Return the (X, Y) coordinate for the center point of the cell that contains the specified text.  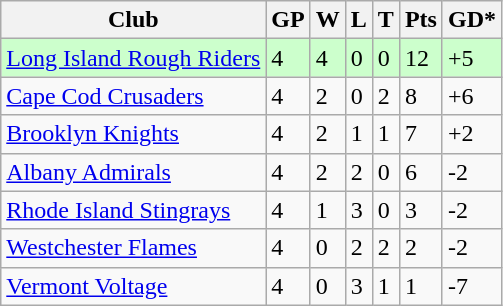
-7 (472, 286)
8 (420, 96)
L (358, 20)
Cape Cod Crusaders (134, 96)
Pts (420, 20)
7 (420, 134)
+5 (472, 58)
Rhode Island Stingrays (134, 210)
Brooklyn Knights (134, 134)
12 (420, 58)
Albany Admirals (134, 172)
T (386, 20)
+6 (472, 96)
Long Island Rough Riders (134, 58)
GP (288, 20)
Club (134, 20)
Westchester Flames (134, 248)
+2 (472, 134)
6 (420, 172)
Vermont Voltage (134, 286)
W (328, 20)
GD* (472, 20)
